Search for the cell housing the specified text and yield its [X, Y] center coordinate. 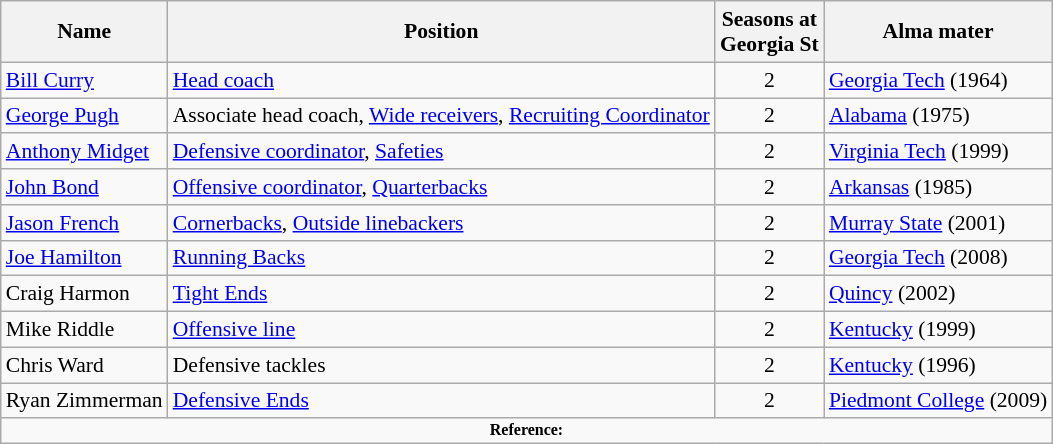
Tight Ends [442, 294]
Position [442, 32]
Defensive coordinator, Safeties [442, 152]
Name [84, 32]
Cornerbacks, Outside linebackers [442, 223]
Bill Curry [84, 80]
Associate head coach, Wide receivers, Recruiting Coordinator [442, 116]
Georgia Tech (2008) [938, 258]
Alabama (1975) [938, 116]
Head coach [442, 80]
Murray State (2001) [938, 223]
Joe Hamilton [84, 258]
Piedmont College (2009) [938, 401]
Anthony Midget [84, 152]
Jason French [84, 223]
Running Backs [442, 258]
George Pugh [84, 116]
Seasons atGeorgia St [770, 32]
Craig Harmon [84, 294]
Georgia Tech (1964) [938, 80]
Reference: [527, 431]
Kentucky (1996) [938, 365]
Ryan Zimmerman [84, 401]
Mike Riddle [84, 330]
Offensive coordinator, Quarterbacks [442, 187]
Quincy (2002) [938, 294]
Offensive line [442, 330]
John Bond [84, 187]
Arkansas (1985) [938, 187]
Defensive Ends [442, 401]
Chris Ward [84, 365]
Defensive tackles [442, 365]
Kentucky (1999) [938, 330]
Alma mater [938, 32]
Virginia Tech (1999) [938, 152]
